Pinpoint the cell where the given text exists, returning its (X, Y) midpoint coordinate. 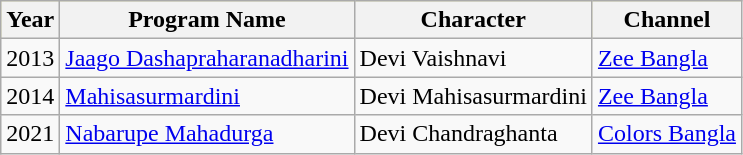
Devi Mahisasurmardini (473, 96)
2021 (30, 134)
Mahisasurmardini (207, 96)
2014 (30, 96)
Colors Bangla (666, 134)
Devi Chandraghanta (473, 134)
Program Name (207, 20)
Jaago Dashapraharanadharini (207, 58)
Character (473, 20)
Channel (666, 20)
Nabarupe Mahadurga (207, 134)
Year (30, 20)
2013 (30, 58)
Devi Vaishnavi (473, 58)
